Return [X, Y] of the center of cell containing provided text 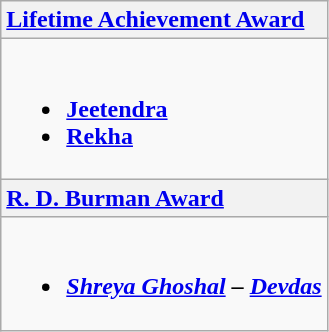
JeetendraRekha [164, 109]
Lifetime Achievement Award [164, 20]
Shreya Ghoshal – Devdas [164, 274]
R. D. Burman Award [164, 198]
